Find where the given text appears and provide that cell's center as (x, y) coordinate. 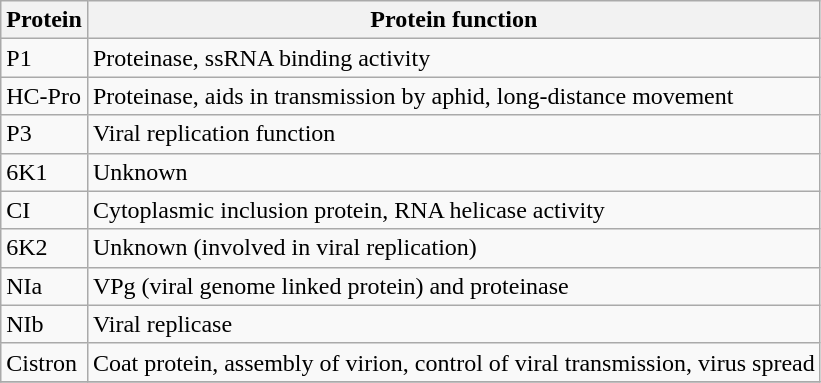
6K1 (44, 172)
6K2 (44, 248)
Protein (44, 20)
P1 (44, 58)
CI (44, 210)
NIb (44, 324)
Coat protein, assembly of virion, control of viral transmission, virus spread (454, 362)
VPg (viral genome linked protein) and proteinase (454, 286)
Unknown (involved in viral replication) (454, 248)
Proteinase, aids in transmission by aphid, long-distance movement (454, 96)
Viral replicase (454, 324)
P3 (44, 134)
Unknown (454, 172)
Cytoplasmic inclusion protein, RNA helicase activity (454, 210)
NIa (44, 286)
Protein function (454, 20)
Viral replication function (454, 134)
HC-Pro (44, 96)
Proteinase, ssRNA binding activity (454, 58)
Cistron (44, 362)
